Search for the cell housing the specified text and yield its [X, Y] center coordinate. 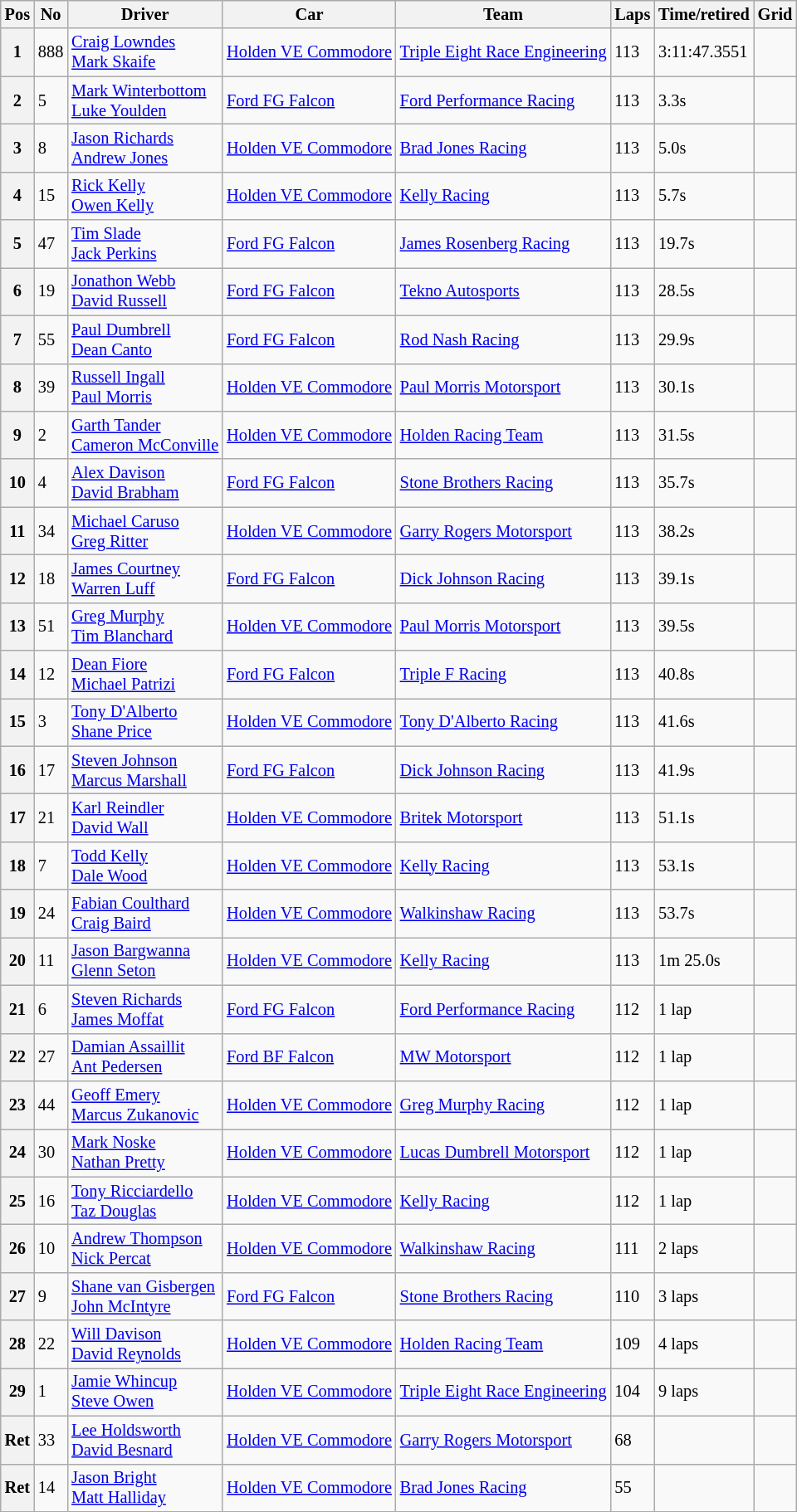
38.2s [704, 531]
53.1s [704, 866]
Tony Ricciardello Taz Douglas [144, 1201]
5.0s [704, 148]
26 [17, 1248]
28 [17, 1344]
19.7s [704, 244]
Grid [775, 14]
Steven Richards James Moffat [144, 1009]
68 [633, 1440]
20 [17, 961]
Driver [144, 14]
41.6s [704, 722]
47 [51, 244]
Greg Murphy Tim Blanchard [144, 627]
Team [503, 14]
Andrew Thompson Nick Percat [144, 1248]
James Rosenberg Racing [503, 244]
Triple F Racing [503, 675]
111 [633, 1248]
28.5s [704, 291]
3.3s [704, 100]
Mark Noske Nathan Pretty [144, 1153]
Dean Fiore Michael Patrizi [144, 675]
Lee Holdsworth David Besnard [144, 1440]
Britek Motorsport [503, 817]
3 laps [704, 1296]
51 [51, 627]
51.1s [704, 817]
Time/retired [704, 14]
888 [51, 52]
25 [17, 1201]
Lucas Dumbrell Motorsport [503, 1153]
39 [51, 388]
33 [51, 1440]
39.5s [704, 627]
Todd Kelly Dale Wood [144, 866]
Jamie Whincup Steve Owen [144, 1392]
31.5s [704, 435]
44 [51, 1105]
4 laps [704, 1344]
39.1s [704, 578]
Jason Bright Matt Halliday [144, 1488]
53.7s [704, 914]
Jonathon Webb David Russell [144, 291]
Greg Murphy Racing [503, 1105]
9 laps [704, 1392]
Will Davison David Reynolds [144, 1344]
29.9s [704, 339]
1m 25.0s [704, 961]
Damian Assaillit Ant Pedersen [144, 1057]
Tekno Autosports [503, 291]
No [51, 14]
2 laps [704, 1248]
Michael Caruso Greg Ritter [144, 531]
Laps [633, 14]
5.7s [704, 196]
James Courtney Warren Luff [144, 578]
Craig Lowndes Mark Skaife [144, 52]
Mark Winterbottom Luke Youlden [144, 100]
Fabian Coulthard Craig Baird [144, 914]
Jason Richards Andrew Jones [144, 148]
29 [17, 1392]
Jason Bargwanna Glenn Seton [144, 961]
35.7s [704, 483]
41.9s [704, 770]
MW Motorsport [503, 1057]
34 [51, 531]
30 [51, 1153]
23 [17, 1105]
110 [633, 1296]
Steven Johnson Marcus Marshall [144, 770]
Tony D'Alberto Racing [503, 722]
Alex Davison David Brabham [144, 483]
Russell Ingall Paul Morris [144, 388]
Garth Tander Cameron McConville [144, 435]
Ford BF Falcon [309, 1057]
40.8s [704, 675]
109 [633, 1344]
Shane van Gisbergen John McIntyre [144, 1296]
Karl Reindler David Wall [144, 817]
Tony D'Alberto Shane Price [144, 722]
Tim Slade Jack Perkins [144, 244]
3:11:47.3551 [704, 52]
Pos [17, 14]
104 [633, 1392]
30.1s [704, 388]
Rick Kelly Owen Kelly [144, 196]
Paul Dumbrell Dean Canto [144, 339]
Car [309, 14]
Geoff Emery Marcus Zukanovic [144, 1105]
Rod Nash Racing [503, 339]
13 [17, 627]
